Output the (X, Y) coordinate of the center of the cell containing the given text.  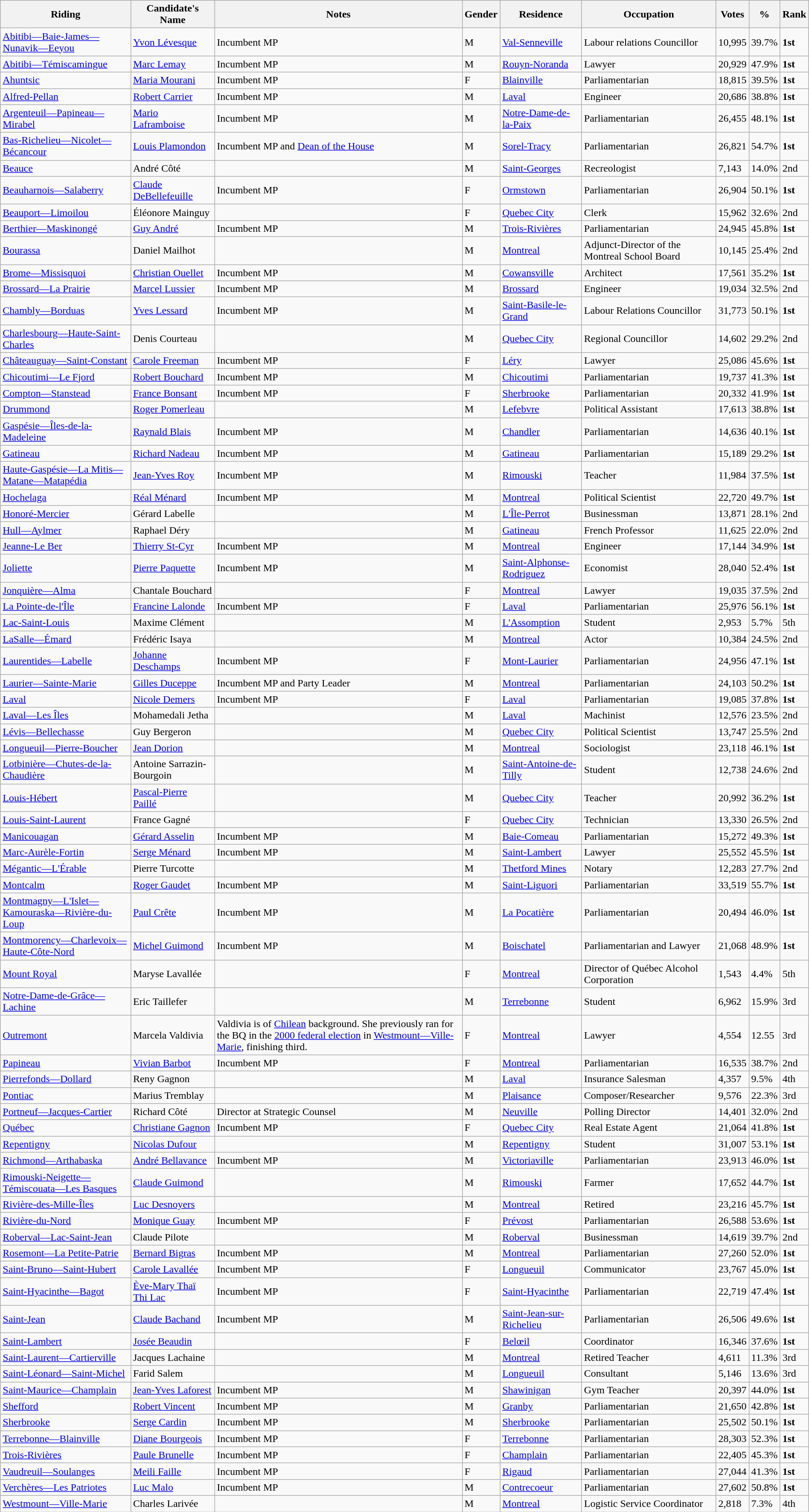
André Bellavance (172, 1160)
Saint-Jean-sur-Richelieu (541, 1319)
Laurentides—Labelle (66, 661)
7,143 (732, 168)
1,543 (732, 974)
Mégantic—L'Érable (66, 868)
Composer/Researcher (649, 1095)
4,554 (732, 1035)
Raynald Blais (172, 431)
Roger Gaudet (172, 885)
Gérard Labelle (172, 514)
Saint-Léonard—Saint-Michel (66, 1374)
% (765, 15)
7.3% (765, 1503)
Lac-Saint-Louis (66, 623)
Labour relations Councillor (649, 42)
22.0% (765, 530)
Serge Cardin (172, 1422)
16,346 (732, 1341)
L'Île-Perrot (541, 514)
Antoine Sarrazin-Bourgoin (172, 770)
25,976 (732, 607)
Richard Côté (172, 1112)
14,636 (732, 431)
33,519 (732, 885)
Pierre Turcotte (172, 868)
La Pocatière (541, 913)
Pierre Paquette (172, 568)
Gaspésie—Îles-de-la-Madeleine (66, 431)
Richard Nadeau (172, 453)
44.7% (765, 1182)
32.0% (765, 1112)
47.1% (765, 661)
Roberval (541, 1237)
Léry (541, 361)
Mount Royal (66, 974)
Beauce (66, 168)
Marius Tremblay (172, 1095)
Luc Malo (172, 1487)
28,040 (732, 568)
18,815 (732, 80)
13.6% (765, 1374)
Marc Lemay (172, 64)
Éléonore Mainguy (172, 212)
Rigaud (541, 1471)
37.8% (765, 699)
Rivière-du-Nord (66, 1220)
Charlesbourg—Haute-Saint-Charles (66, 339)
Robert Bouchard (172, 377)
Claude Bachand (172, 1319)
21,650 (732, 1406)
19,034 (732, 289)
25,502 (732, 1422)
Logistic Service Coordinator (649, 1503)
Vivian Barbot (172, 1063)
André Côté (172, 168)
Recreologist (649, 168)
Terrebonne—Blainville (66, 1439)
32.5% (765, 289)
France Bonsant (172, 393)
Saint-Basile-le-Grand (541, 311)
26.5% (765, 820)
17,144 (732, 546)
Director at Strategic Counsel (339, 1112)
Coordinator (649, 1341)
Westmount—Ville-Marie (66, 1503)
Montmorency—Charlevoix—Haute-Côte-Nord (66, 946)
Diane Bourgeois (172, 1439)
2,953 (732, 623)
Raphael Déry (172, 530)
23,118 (732, 748)
Saint-Laurent—Cartierville (66, 1357)
47.9% (765, 64)
Plaisance (541, 1095)
22,405 (732, 1455)
Sociologist (649, 748)
Neuville (541, 1112)
Farid Salem (172, 1374)
Denis Courteau (172, 339)
24,103 (732, 683)
26,455 (732, 119)
15,962 (732, 212)
Brossard—La Prairie (66, 289)
22,720 (732, 497)
Papineau (66, 1063)
23,913 (732, 1160)
Gérard Asselin (172, 836)
Saint-Maurice—Champlain (66, 1390)
53.6% (765, 1220)
Carole Lavallée (172, 1270)
Incumbent MP and Party Leader (339, 683)
Thierry St-Cyr (172, 546)
Bas-Richelieu—Nicolet—Bécancour (66, 146)
Rouyn-Noranda (541, 64)
Machinist (649, 715)
Mont-Laurier (541, 661)
5.7% (765, 623)
34.9% (765, 546)
Mohamedali Jetha (172, 715)
4,611 (732, 1357)
Châteauguay—Saint-Constant (66, 361)
Consultant (649, 1374)
Jeanne-Le Ber (66, 546)
19,737 (732, 377)
12,283 (732, 868)
Ève-Mary Thaï Thi Lac (172, 1292)
6,962 (732, 1001)
22.3% (765, 1095)
Hochelaga (66, 497)
35.2% (765, 273)
Votes (732, 15)
26,904 (732, 190)
Shefford (66, 1406)
40.1% (765, 431)
Ahuntsic (66, 80)
11.3% (765, 1357)
19,085 (732, 699)
20,332 (732, 393)
France Gagné (172, 820)
Mario Laframboise (172, 119)
Regional Councillor (649, 339)
Prévost (541, 1220)
26,588 (732, 1220)
Nicole Demers (172, 699)
Daniel Mailhot (172, 250)
Claude DeBellefeuille (172, 190)
Honoré-Mercier (66, 514)
Hull—Aylmer (66, 530)
Notes (339, 15)
48.1% (765, 119)
Belœil (541, 1341)
Lévis—Bellechasse (66, 732)
Notre-Dame-de-la-Paix (541, 119)
Marcela Valdivia (172, 1035)
52.3% (765, 1439)
Réal Ménard (172, 497)
11,984 (732, 476)
Paule Brunelle (172, 1455)
Chambly—Borduas (66, 311)
Rivière-des-Mille-Îles (66, 1204)
2,818 (732, 1503)
Saint-Antoine-de-Tilly (541, 770)
Brossard (541, 289)
Jean-Yves Roy (172, 476)
Communicator (649, 1270)
23,767 (732, 1270)
Pontiac (66, 1095)
46.1% (765, 748)
49.7% (765, 497)
Ormstown (541, 190)
Economist (649, 568)
Pascal-Pierre Paillé (172, 797)
Polling Director (649, 1112)
La Pointe-de-l'Île (66, 607)
39.5% (765, 80)
French Professor (649, 530)
32.6% (765, 212)
Compton—Stanstead (66, 393)
Rosemont—La Petite-Patrie (66, 1253)
Charles Larivée (172, 1503)
5,146 (732, 1374)
Claude Guimond (172, 1182)
Louis-Saint-Laurent (66, 820)
Jacques Lachaine (172, 1357)
4.4% (765, 974)
Shawinigan (541, 1390)
Luc Desnoyers (172, 1204)
Occupation (649, 15)
10,995 (732, 42)
Retired Teacher (649, 1357)
14.0% (765, 168)
Québec (66, 1128)
Beauharnois—Salaberry (66, 190)
24.6% (765, 770)
25.4% (765, 250)
14,602 (732, 339)
14,401 (732, 1112)
Lefebvre (541, 409)
13,330 (732, 820)
11,625 (732, 530)
21,064 (732, 1128)
24.5% (765, 639)
12.55 (765, 1035)
Guy André (172, 228)
31,007 (732, 1144)
Candidate's Name (172, 15)
45.3% (765, 1455)
27.7% (765, 868)
24,945 (732, 228)
Roger Pomerleau (172, 409)
Gender (481, 15)
44.0% (765, 1390)
Saint-Hyacinthe (541, 1292)
Manicouagan (66, 836)
Maryse Lavallée (172, 974)
Clerk (649, 212)
Insurance Salesman (649, 1079)
52.4% (765, 568)
41.8% (765, 1128)
19,035 (732, 590)
Saint-Alphonse-Rodriguez (541, 568)
Claude Pilote (172, 1237)
49.6% (765, 1319)
L'Assomption (541, 623)
25,552 (732, 852)
27,044 (732, 1471)
Val-Senneville (541, 42)
Adjunct-Director of the Montreal School Board (649, 250)
50.8% (765, 1487)
Louis-Hébert (66, 797)
22,719 (732, 1292)
Berthier—Maskinongé (66, 228)
10,145 (732, 250)
45.0% (765, 1270)
26,821 (732, 146)
Political Assistant (649, 409)
Chicoutimi—Le Fjord (66, 377)
Labour Relations Councillor (649, 311)
Granby (541, 1406)
Incumbent MP and Dean of the House (339, 146)
Johanne Deschamps (172, 661)
Maria Mourani (172, 80)
Haute-Gaspésie—La Mitis—Matane—Matapédia (66, 476)
Actor (649, 639)
37.6% (765, 1341)
Architect (649, 273)
Bernard Bigras (172, 1253)
Valdivia is of Chilean background. She previously ran for the BQ in the 2000 federal election in Westmount—Ville-Marie, finishing third. (339, 1035)
Director of Québec Alcohol Corporation (649, 974)
20,494 (732, 913)
Montcalm (66, 885)
Gym Teacher (649, 1390)
36.2% (765, 797)
Beauport—Limoilou (66, 212)
20,929 (732, 64)
52.0% (765, 1253)
Nicolas Dufour (172, 1144)
Richmond—Arthabaska (66, 1160)
Frédéric Isaya (172, 639)
Champlain (541, 1455)
21,068 (732, 946)
Jean Dorion (172, 748)
45.6% (765, 361)
Riding (66, 15)
56.1% (765, 607)
Robert Carrier (172, 96)
Paul Crête (172, 913)
45.8% (765, 228)
26,506 (732, 1319)
Blainville (541, 80)
Montmagny—L'Islet—Kamouraska—Rivière-du-Loup (66, 913)
Vaudreuil—Soulanges (66, 1471)
Maxime Clément (172, 623)
12,576 (732, 715)
Michel Guimond (172, 946)
Drummond (66, 409)
Parliamentarian and Lawyer (649, 946)
Retired (649, 1204)
17,613 (732, 409)
Josée Beaudin (172, 1341)
Laurier—Sainte-Marie (66, 683)
Roberval—Lac-Saint-Jean (66, 1237)
Real Estate Agent (649, 1128)
Christian Ouellet (172, 273)
Robert Vincent (172, 1406)
Saint-Bruno—Saint-Hubert (66, 1270)
Baie-Comeau (541, 836)
Outremont (66, 1035)
Jonquière—Alma (66, 590)
48.9% (765, 946)
13,871 (732, 514)
Chantale Bouchard (172, 590)
Farmer (649, 1182)
Francine Lalonde (172, 607)
Yves Lessard (172, 311)
Saint-Georges (541, 168)
Bourassa (66, 250)
Verchères—Les Patriotes (66, 1487)
10,384 (732, 639)
Christiane Gagnon (172, 1128)
Abitibi—Baie-James—Nunavik—Eeyou (66, 42)
Reny Gagnon (172, 1079)
27,602 (732, 1487)
Chicoutimi (541, 377)
Gilles Duceppe (172, 683)
Cowansville (541, 273)
20,686 (732, 96)
Rimouski-Neigette—Témiscouata—Les Basques (66, 1182)
Saint-Hyacinthe—Bagot (66, 1292)
15,272 (732, 836)
Abitibi—Témiscamingue (66, 64)
9,576 (732, 1095)
25,086 (732, 361)
54.7% (765, 146)
Sorel-Tracy (541, 146)
17,561 (732, 273)
Portneuf—Jacques-Cartier (66, 1112)
4,357 (732, 1079)
9.5% (765, 1079)
Serge Ménard (172, 852)
Joliette (66, 568)
Chandler (541, 431)
28,303 (732, 1439)
Laval—Les Îles (66, 715)
Alfred-Pellan (66, 96)
50.2% (765, 683)
LaSalle—Émard (66, 639)
28.1% (765, 514)
15,189 (732, 453)
23.5% (765, 715)
42.8% (765, 1406)
Pierrefonds—Dollard (66, 1079)
12,738 (732, 770)
23,216 (732, 1204)
53.1% (765, 1144)
13,747 (732, 732)
Guy Bergeron (172, 732)
Technician (649, 820)
Louis Plamondon (172, 146)
24,956 (732, 661)
Meili Faille (172, 1471)
41.9% (765, 393)
Eric Taillefer (172, 1001)
45.7% (765, 1204)
Carole Freeman (172, 361)
Contrecoeur (541, 1487)
Victoriaville (541, 1160)
15.9% (765, 1001)
38.7% (765, 1063)
27,260 (732, 1253)
Argenteuil—Papineau—Mirabel (66, 119)
16,535 (732, 1063)
Notary (649, 868)
Monique Guay (172, 1220)
Notre-Dame-de-Grâce—Lachine (66, 1001)
Yvon Lévesque (172, 42)
45.5% (765, 852)
Saint-Jean (66, 1319)
47.4% (765, 1292)
17,652 (732, 1182)
55.7% (765, 885)
Brome—Missisquoi (66, 273)
31,773 (732, 311)
14,619 (732, 1237)
Rank (794, 15)
Marcel Lussier (172, 289)
Boischatel (541, 946)
Saint-Liguori (541, 885)
Residence (541, 15)
Thetford Mines (541, 868)
Longueuil—Pierre-Boucher (66, 748)
49.3% (765, 836)
Marc-Aurèle-Fortin (66, 852)
Lotbinière—Chutes-de-la-Chaudière (66, 770)
20,992 (732, 797)
20,397 (732, 1390)
25.5% (765, 732)
Jean-Yves Laforest (172, 1390)
